Capture the cell that displays the provided text and extract its (x, y) central coordinate. 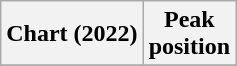
Chart (2022) (72, 34)
Peakposition (189, 34)
